Pinpoint the cell where the given text exists, returning its (X, Y) midpoint coordinate. 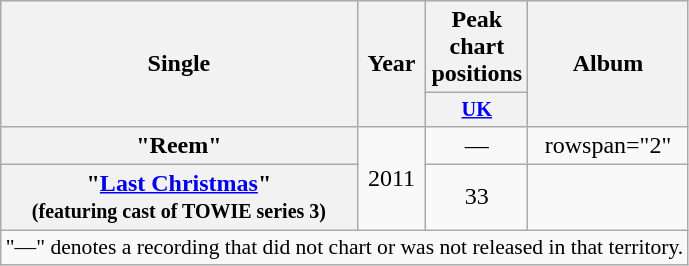
Album (608, 64)
UK (477, 110)
"—" denotes a recording that did not chart or was not released in that territory. (345, 248)
"Last Christmas"(featuring cast of TOWIE series 3) (179, 198)
2011 (392, 178)
Single (179, 64)
33 (477, 198)
— (477, 145)
"Reem" (179, 145)
Peak chart positions (477, 47)
rowspan="2" (608, 145)
Year (392, 64)
